Extract the (x, y) coordinate from the center of the cell holding the provided text.  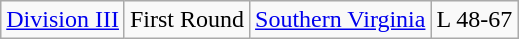
Southern Virginia (340, 20)
L 48-67 (474, 20)
First Round (186, 20)
Division III (63, 20)
